Locate the cell with the specified text and output its [X, Y] center coordinate. 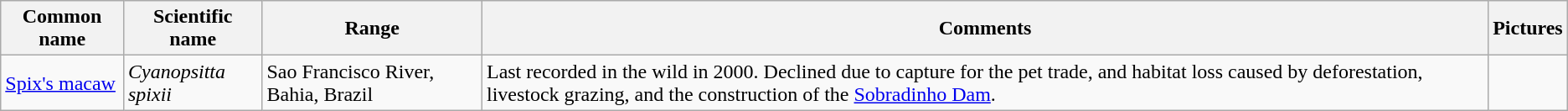
Common name [62, 29]
Comments [985, 29]
Cyanopsitta spixii [193, 82]
Spix's macaw [62, 82]
Scientific name [193, 29]
Range [372, 29]
Sao Francisco River, Bahia, Brazil [372, 82]
Pictures [1528, 29]
